Extract the [X, Y] coordinate from the center of the cell holding the provided text.  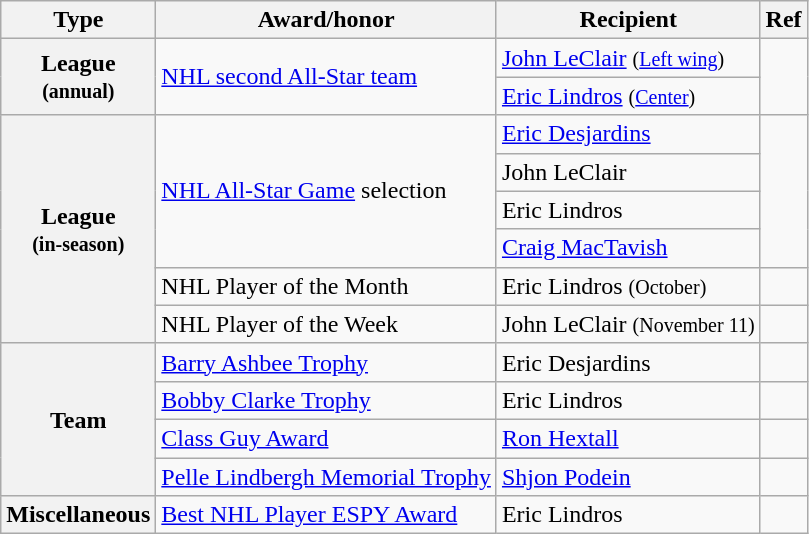
League(in-season) [78, 229]
NHL Player of the Week [326, 324]
NHL Player of the Month [326, 286]
Pelle Lindbergh Memorial Trophy [326, 477]
Team [78, 419]
Craig MacTavish [628, 248]
Best NHL Player ESPY Award [326, 515]
Ref [784, 20]
Type [78, 20]
Bobby Clarke Trophy [326, 400]
Award/honor [326, 20]
John LeClair [628, 172]
NHL second All-Star team [326, 77]
NHL All-Star Game selection [326, 191]
Shjon Podein [628, 477]
John LeClair (Left wing) [628, 58]
Class Guy Award [326, 438]
John LeClair (November 11) [628, 324]
Ron Hextall [628, 438]
Eric Lindros (Center) [628, 96]
Recipient [628, 20]
Miscellaneous [78, 515]
Eric Lindros (October) [628, 286]
League(annual) [78, 77]
Barry Ashbee Trophy [326, 362]
